Extract the [x, y] coordinate from the center of the cell holding the provided text.  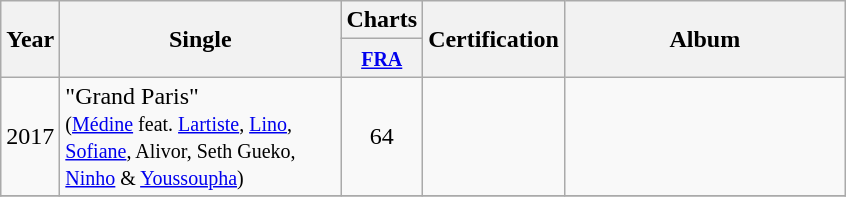
2017 [30, 136]
64 [382, 136]
Single [200, 39]
Album [704, 39]
Charts [382, 20]
Year [30, 39]
"Grand Paris"(Médine feat. Lartiste, Lino, Sofiane, Alivor, Seth Gueko, Ninho & Youssoupha) [200, 136]
Certification [494, 39]
FRA [382, 58]
